Capture the cell that displays the provided text and extract its (x, y) central coordinate. 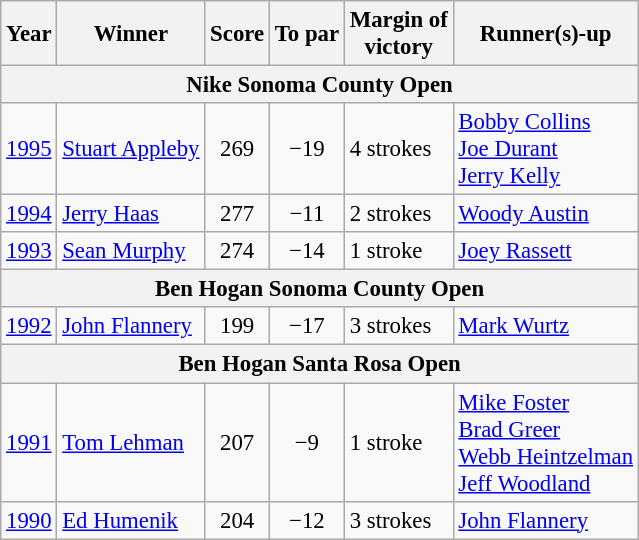
−17 (306, 327)
277 (238, 214)
Nike Sonoma County Open (320, 85)
Sean Murphy (131, 251)
207 (238, 442)
−19 (306, 149)
269 (238, 149)
Ben Hogan Santa Rosa Open (320, 364)
Woody Austin (546, 214)
2 strokes (398, 214)
204 (238, 520)
274 (238, 251)
199 (238, 327)
Margin ofvictory (398, 34)
To par (306, 34)
Mike Foster Brad Greer Webb Heintzelman Jeff Woodland (546, 442)
Winner (131, 34)
Stuart Appleby (131, 149)
Runner(s)-up (546, 34)
Joey Rassett (546, 251)
Tom Lehman (131, 442)
1991 (29, 442)
1990 (29, 520)
1994 (29, 214)
4 strokes (398, 149)
Ben Hogan Sonoma County Open (320, 289)
Bobby Collins Joe Durant Jerry Kelly (546, 149)
Ed Humenik (131, 520)
Year (29, 34)
−14 (306, 251)
1993 (29, 251)
1995 (29, 149)
−9 (306, 442)
Mark Wurtz (546, 327)
1992 (29, 327)
Jerry Haas (131, 214)
−12 (306, 520)
Score (238, 34)
−11 (306, 214)
